Provide the [X, Y] coordinate of the cell's center where the given text is located.  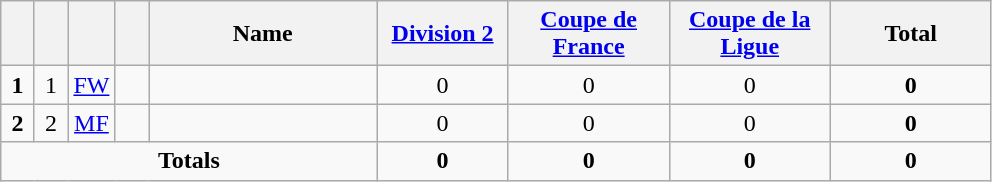
MF [92, 123]
FW [92, 85]
Totals [189, 161]
Name [262, 34]
Coupe de la Ligue [750, 34]
Total [910, 34]
Division 2 [442, 34]
Coupe de France [588, 34]
